Return the [X, Y] coordinate for the center point of the cell that contains the specified text.  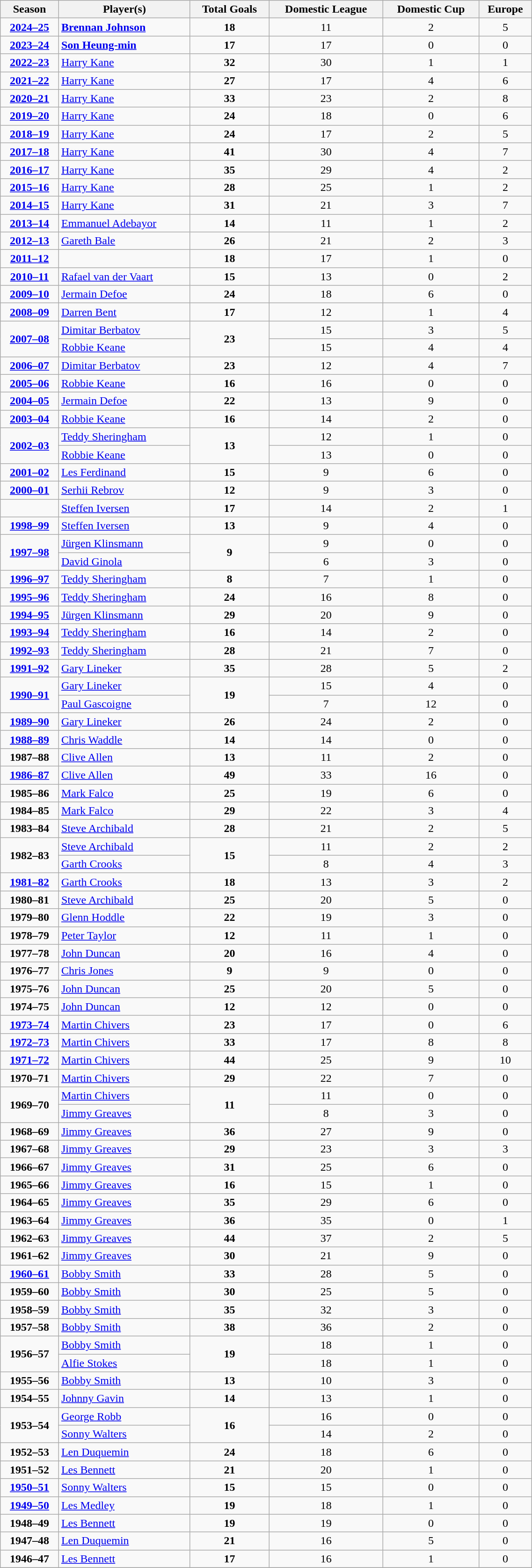
Les Medley [124, 1505]
1948–49 [30, 1523]
1954–55 [30, 1399]
1970–71 [30, 1078]
1975–76 [30, 989]
1964–65 [30, 1203]
2024–25 [30, 27]
1980–81 [30, 900]
41 [229, 152]
1949–50 [30, 1505]
1996–97 [30, 579]
37 [326, 1238]
2014–15 [30, 205]
1952–53 [30, 1452]
1990–91 [30, 695]
2021–22 [30, 80]
1956–57 [30, 1354]
1993–94 [30, 633]
2004–05 [30, 401]
1968–69 [30, 1131]
1998–99 [30, 526]
1994–95 [30, 615]
1953–54 [30, 1425]
1986–87 [30, 775]
1979–80 [30, 918]
1989–90 [30, 722]
1965–66 [30, 1185]
Emmanuel Adebayor [124, 223]
49 [229, 775]
1983–84 [30, 829]
Rafael van der Vaart [124, 277]
1987–88 [30, 757]
1957–58 [30, 1327]
2000–01 [30, 490]
1995–96 [30, 597]
1960–61 [30, 1274]
Johnny Gavin [124, 1399]
1985–86 [30, 793]
2012–13 [30, 241]
1962–63 [30, 1238]
1972–73 [30, 1042]
1961–62 [30, 1256]
Alfie Stokes [124, 1363]
2001–02 [30, 472]
1973–74 [30, 1024]
Chris Jones [124, 971]
2017–18 [30, 152]
2002–03 [30, 445]
1978–79 [30, 935]
George Robb [124, 1416]
Gareth Bale [124, 241]
38 [229, 1327]
2008–09 [30, 312]
1982–83 [30, 855]
Total Goals [229, 9]
1959–60 [30, 1291]
1997–98 [30, 553]
2005–06 [30, 383]
1969–70 [30, 1105]
Chris Waddle [124, 739]
2013–14 [30, 223]
2020–21 [30, 98]
1984–85 [30, 811]
1951–52 [30, 1470]
2006–07 [30, 365]
1971–72 [30, 1060]
2003–04 [30, 419]
1992–93 [30, 650]
1950–51 [30, 1488]
2019–20 [30, 116]
1967–68 [30, 1149]
2016–17 [30, 169]
Darren Bent [124, 312]
1981–82 [30, 882]
Europe [505, 9]
2022–23 [30, 63]
1955–56 [30, 1381]
David Ginola [124, 562]
1966–67 [30, 1167]
Son Heung-min [124, 45]
1974–75 [30, 1006]
2015–16 [30, 187]
Player(s) [124, 9]
Paul Gascoigne [124, 704]
Season [30, 9]
1947–48 [30, 1541]
1988–89 [30, 739]
1946–47 [30, 1559]
1976–77 [30, 971]
1963–64 [30, 1220]
2010–11 [30, 277]
Serhii Rebrov [124, 490]
2018–19 [30, 134]
2023–24 [30, 45]
Domestic Cup [431, 9]
1977–78 [30, 953]
2009–10 [30, 294]
1991–92 [30, 668]
Brennan Johnson [124, 27]
1958–59 [30, 1309]
Peter Taylor [124, 935]
Les Ferdinand [124, 472]
Glenn Hoddle [124, 918]
2007–08 [30, 339]
Domestic League [326, 9]
2011–12 [30, 259]
